Output the (x, y) coordinate of the center of the cell containing the given text.  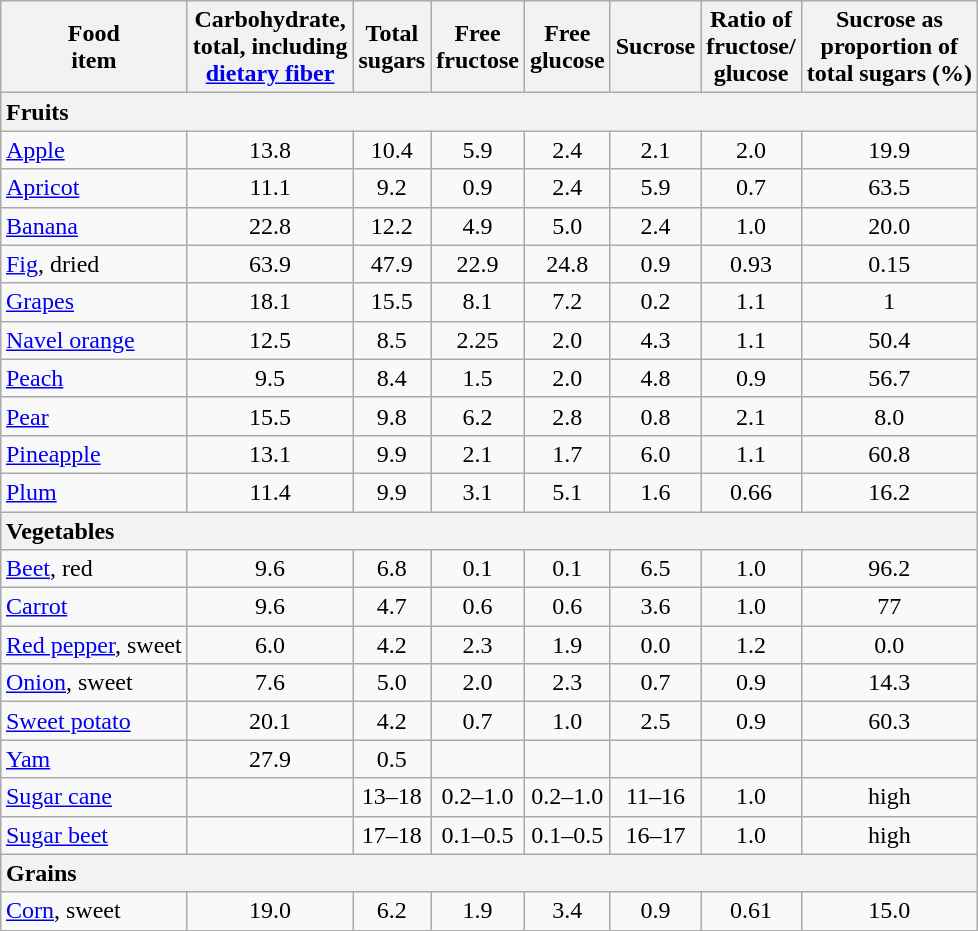
0.2 (656, 302)
6.5 (656, 569)
0.66 (751, 492)
Pineapple (94, 454)
47.9 (392, 264)
Banana (94, 226)
0.8 (656, 416)
Sweet potato (94, 721)
3.6 (656, 607)
5.1 (567, 492)
60.8 (889, 454)
0.15 (889, 264)
Apple (94, 150)
13.8 (270, 150)
20.1 (270, 721)
4.3 (656, 340)
16.2 (889, 492)
14.3 (889, 683)
77 (889, 607)
1.7 (567, 454)
Total sugars (392, 47)
50.4 (889, 340)
19.9 (889, 150)
11.1 (270, 188)
2.8 (567, 416)
Grains (488, 873)
11.4 (270, 492)
Grapes (94, 302)
Ratio of fructose/glucose (751, 47)
Red pepper, sweet (94, 645)
7.6 (270, 683)
Sugar beet (94, 835)
27.9 (270, 759)
0.5 (392, 759)
1.2 (751, 645)
Fruits (488, 112)
24.8 (567, 264)
2.25 (478, 340)
4.8 (656, 378)
Free fructose (478, 47)
10.4 (392, 150)
8.5 (392, 340)
19.0 (270, 911)
9.5 (270, 378)
Carrot (94, 607)
3.1 (478, 492)
13.1 (270, 454)
6.8 (392, 569)
63.5 (889, 188)
18.1 (270, 302)
Sucrose as proportion of total sugars (%) (889, 47)
56.7 (889, 378)
3.4 (567, 911)
7.2 (567, 302)
4.9 (478, 226)
Free glucose (567, 47)
Navel orange (94, 340)
Corn, sweet (94, 911)
Onion, sweet (94, 683)
Sucrose (656, 47)
15.0 (889, 911)
Carbohydrate, total, including dietary fiber (270, 47)
Plum (94, 492)
8.1 (478, 302)
1.5 (478, 378)
Sugar cane (94, 797)
2.5 (656, 721)
Pear (94, 416)
Fig, dried (94, 264)
0.61 (751, 911)
11–16 (656, 797)
13–18 (392, 797)
0.93 (751, 264)
12.5 (270, 340)
Vegetables (488, 531)
Food item (94, 47)
20.0 (889, 226)
9.8 (392, 416)
60.3 (889, 721)
22.9 (478, 264)
Yam (94, 759)
16–17 (656, 835)
1.6 (656, 492)
Beet, red (94, 569)
17–18 (392, 835)
8.0 (889, 416)
96.2 (889, 569)
63.9 (270, 264)
8.4 (392, 378)
22.8 (270, 226)
Peach (94, 378)
Apricot (94, 188)
4.7 (392, 607)
9.2 (392, 188)
1 (889, 302)
12.2 (392, 226)
